Return the [x, y] coordinate for the center point of the cell that contains the specified text.  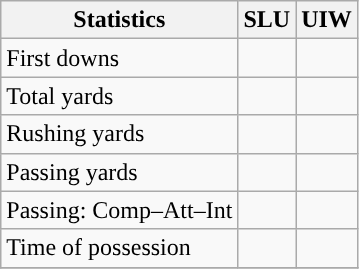
Rushing yards [120, 134]
Statistics [120, 20]
UIW [327, 20]
First downs [120, 58]
Time of possession [120, 248]
Total yards [120, 96]
Passing yards [120, 172]
SLU [267, 20]
Passing: Comp–Att–Int [120, 210]
